Provide the (X, Y) coordinate of the cell's center where the given text is located.  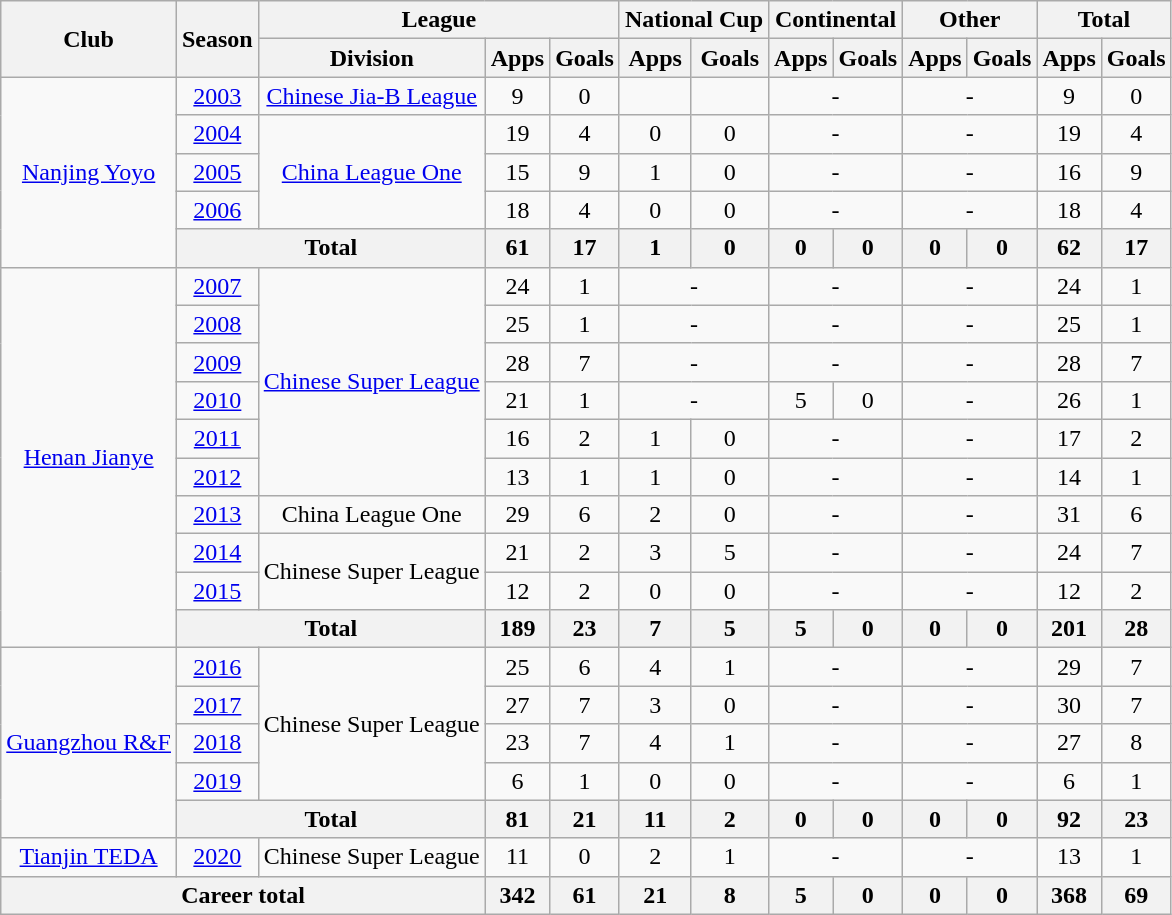
62 (1069, 248)
2011 (217, 438)
26 (1069, 400)
2005 (217, 172)
201 (1069, 629)
2010 (217, 400)
Other (970, 20)
2015 (217, 591)
2013 (217, 515)
2003 (217, 96)
2014 (217, 553)
2016 (217, 667)
League (438, 20)
342 (517, 895)
15 (517, 172)
Chinese Jia-B League (372, 96)
189 (517, 629)
31 (1069, 515)
Guangzhou R&F (89, 743)
2019 (217, 781)
2009 (217, 362)
2018 (217, 743)
National Cup (694, 20)
Club (89, 39)
Tianjin TEDA (89, 857)
2008 (217, 324)
30 (1069, 705)
Season (217, 39)
2017 (217, 705)
2012 (217, 477)
69 (1136, 895)
14 (1069, 477)
92 (1069, 819)
2006 (217, 210)
81 (517, 819)
368 (1069, 895)
2007 (217, 286)
Henan Jianye (89, 458)
Career total (243, 895)
Continental (836, 20)
Division (372, 58)
2020 (217, 857)
Nanjing Yoyo (89, 172)
2004 (217, 134)
